Output the [X, Y] coordinate of the center of the cell containing the given text.  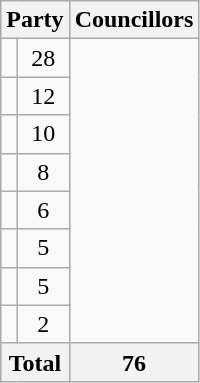
10 [43, 134]
76 [134, 362]
6 [43, 210]
Total [35, 362]
28 [43, 58]
2 [43, 324]
8 [43, 172]
Councillors [134, 20]
Party [35, 20]
12 [43, 96]
